Find where the given text appears and provide that cell's center as [x, y] coordinate. 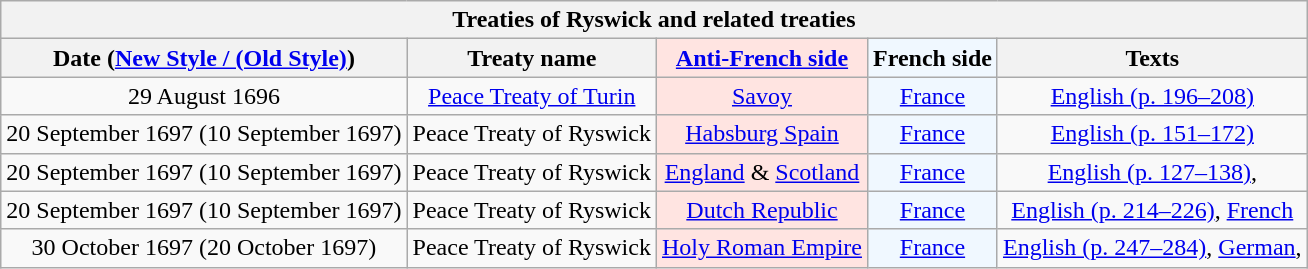
Peace Treaty of Turin [532, 96]
French side [932, 58]
Treaty name [532, 58]
English (p. 214–226), French [1152, 210]
English (p. 151–172) [1152, 134]
Holy Roman Empire [762, 248]
29 August 1696 [204, 96]
Savoy [762, 96]
England & Scotland [762, 172]
Anti-French side [762, 58]
Dutch Republic [762, 210]
Texts [1152, 58]
Treaties of Ryswick and related treaties [654, 20]
Habsburg Spain [762, 134]
English (p. 247–284), German, [1152, 248]
English (p. 127–138), [1152, 172]
Date (New Style / (Old Style)) [204, 58]
English (p. 196–208) [1152, 96]
30 October 1697 (20 October 1697) [204, 248]
